From the cell containing the given text, extract its center point as (x, y) coordinate. 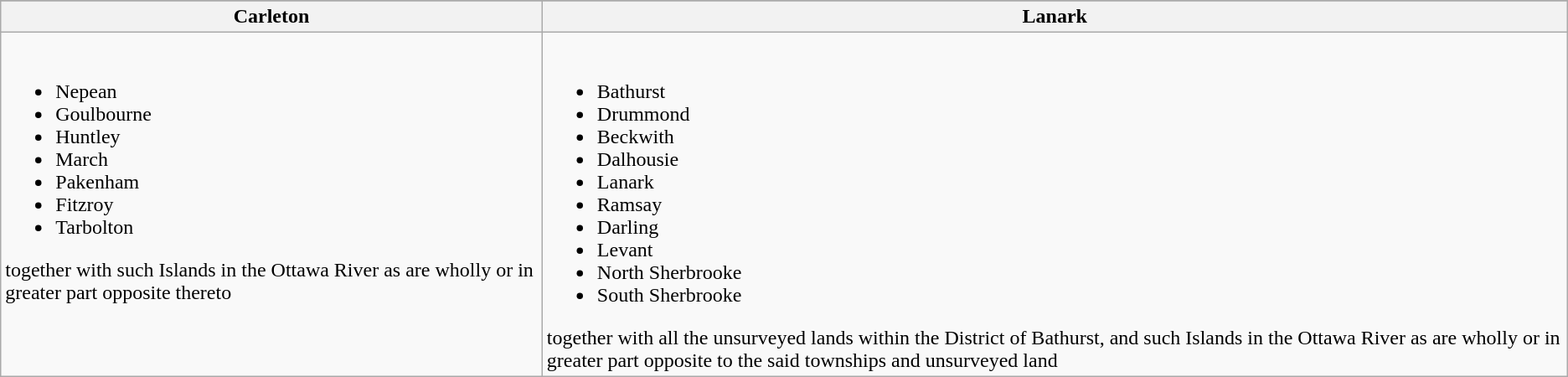
Carleton (271, 17)
NepeanGoulbourneHuntleyMarchPakenhamFitzroyTarbolton together with such Islands in the Ottawa River as are wholly or in greater part opposite thereto (271, 204)
Lanark (1055, 17)
